Extract the [x, y] coordinate from the center of the cell holding the provided text.  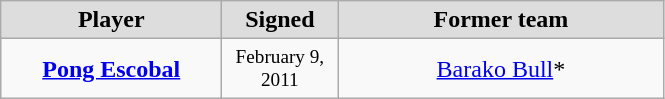
Signed [280, 20]
Pong Escobal [112, 69]
February 9, 2011 [280, 69]
Barako Bull* [501, 69]
Former team [501, 20]
Player [112, 20]
